Determine the (x, y) coordinate at the center of the cell enclosing the given text.  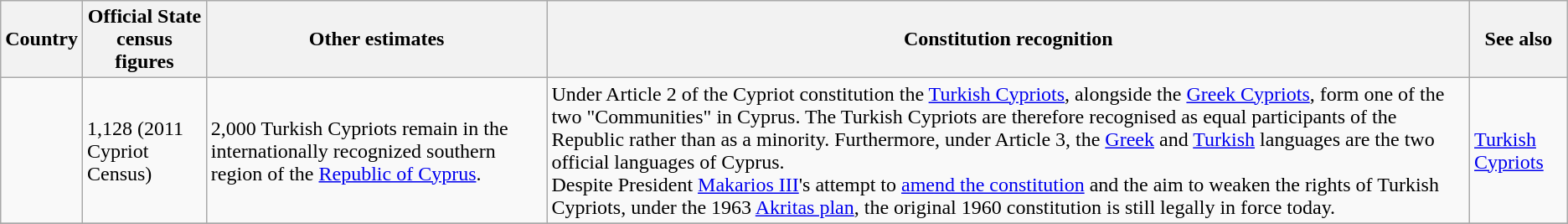
Country (42, 39)
Other estimates (377, 39)
Turkish Cypriots (1519, 151)
1,128 (2011 Cypriot Census) (144, 151)
2,000 Turkish Cypriots remain in the internationally recognized southern region of the Republic of Cyprus. (377, 151)
See also (1519, 39)
Constitution recognition (1008, 39)
Official State census figures (144, 39)
